Determine the [x, y] coordinate at the center of the cell enclosing the given text.  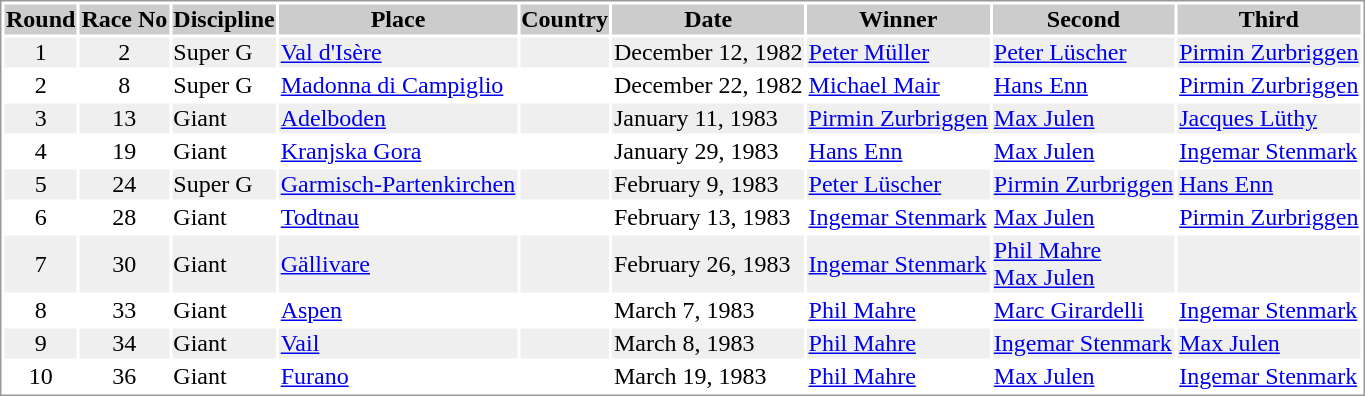
Vail [398, 343]
Jacques Lüthy [1269, 119]
13 [124, 119]
Second [1083, 19]
Adelboden [398, 119]
30 [124, 264]
Todtnau [398, 217]
6 [40, 217]
24 [124, 185]
Third [1269, 19]
Discipline [224, 19]
1 [40, 53]
Michael Mair [898, 85]
December 12, 1982 [708, 53]
Winner [898, 19]
Furano [398, 377]
March 8, 1983 [708, 343]
January 11, 1983 [708, 119]
February 9, 1983 [708, 185]
5 [40, 185]
Date [708, 19]
Kranjska Gora [398, 151]
Peter Müller [898, 53]
Phil Mahre Max Julen [1083, 264]
March 7, 1983 [708, 311]
9 [40, 343]
Marc Girardelli [1083, 311]
Aspen [398, 311]
Gällivare [398, 264]
Round [40, 19]
February 13, 1983 [708, 217]
3 [40, 119]
Val d'Isère [398, 53]
19 [124, 151]
33 [124, 311]
4 [40, 151]
Race No [124, 19]
December 22, 1982 [708, 85]
28 [124, 217]
February 26, 1983 [708, 264]
34 [124, 343]
March 19, 1983 [708, 377]
7 [40, 264]
January 29, 1983 [708, 151]
Madonna di Campiglio [398, 85]
Garmisch-Partenkirchen [398, 185]
Country [565, 19]
36 [124, 377]
10 [40, 377]
Place [398, 19]
